Return the (X, Y) coordinate for the center point of the cell that contains the specified text.  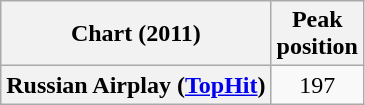
Russian Airplay (TopHit) (136, 85)
Chart (2011) (136, 34)
Peakposition (317, 34)
197 (317, 85)
